From the cell containing the given text, extract its center point as [x, y] coordinate. 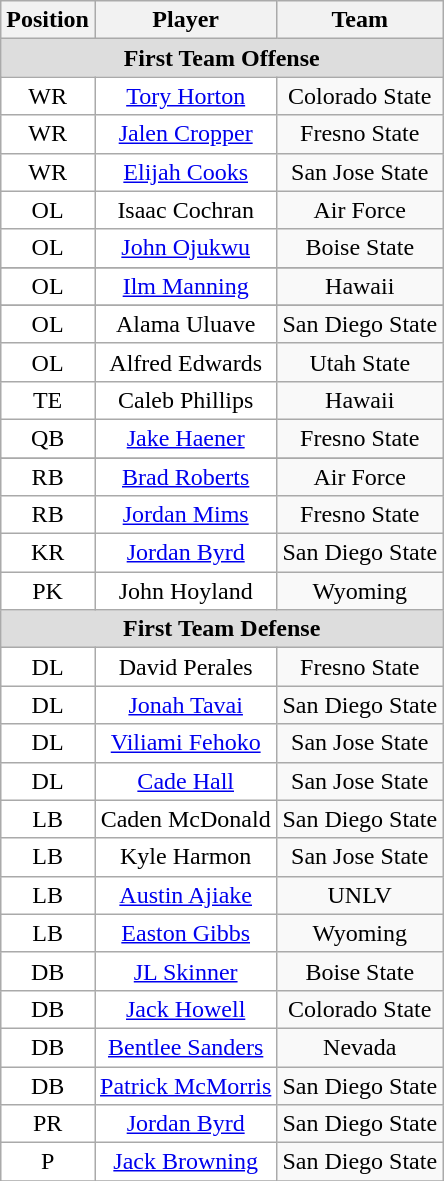
Alama Uluave [185, 324]
Ilm Manning [185, 286]
JL Skinner [185, 971]
First Team Offense [222, 58]
Jalen Cropper [185, 134]
Elijah Cooks [185, 172]
Easton Gibbs [185, 933]
P [48, 1162]
Alfred Edwards [185, 362]
David Perales [185, 667]
Jack Howell [185, 1009]
Team [360, 20]
Utah State [360, 362]
Player [185, 20]
Bentlee Sanders [185, 1047]
John Hoyland [185, 591]
Isaac Cochran [185, 210]
Viliami Fehoko [185, 743]
TE [48, 400]
Jordan Mims [185, 515]
UNLV [360, 895]
KR [48, 553]
Cade Hall [185, 781]
Jack Browning [185, 1162]
Patrick McMorris [185, 1085]
Austin Ajiake [185, 895]
Brad Roberts [185, 477]
Jake Haener [185, 438]
Nevada [360, 1047]
Tory Horton [185, 96]
Jonah Tavai [185, 705]
Caleb Phillips [185, 400]
First Team Defense [222, 629]
PR [48, 1124]
Caden McDonald [185, 819]
Position [48, 20]
QB [48, 438]
John Ojukwu [185, 248]
PK [48, 591]
Kyle Harmon [185, 857]
